Return (X, Y) of the center of cell containing provided text 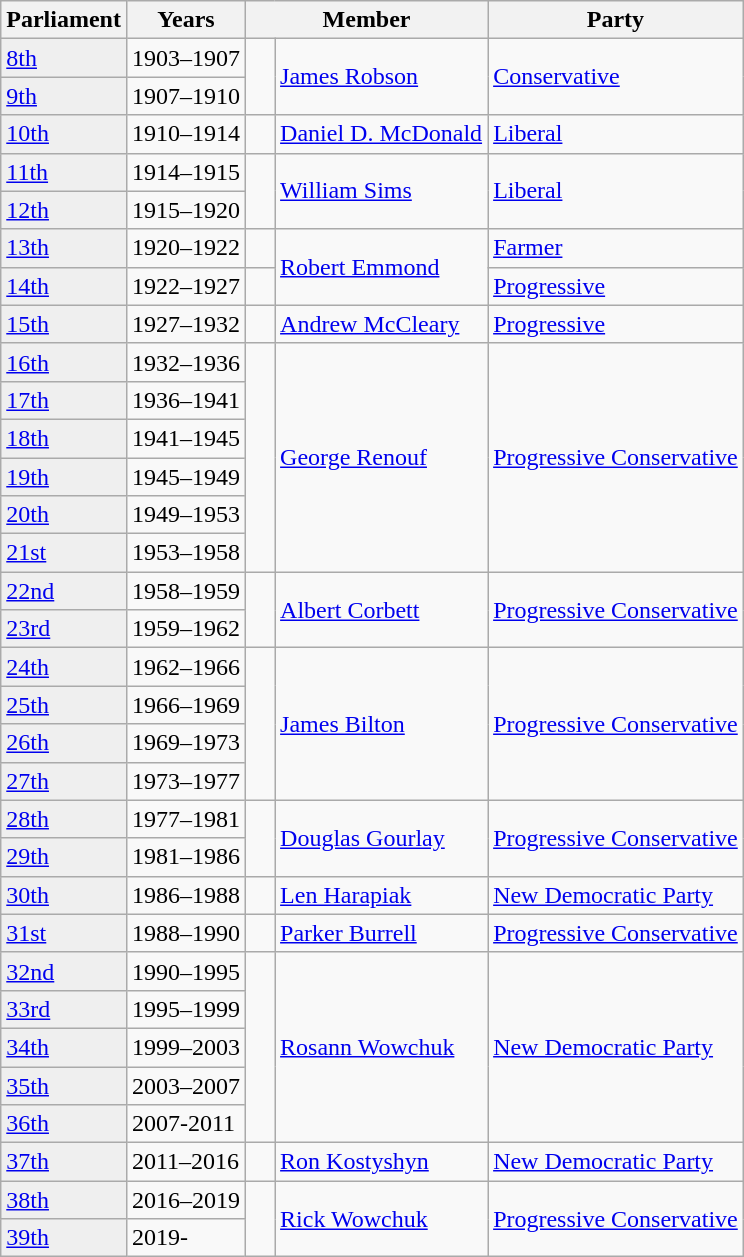
17th (64, 400)
James Robson (382, 77)
16th (64, 362)
2016–2019 (186, 1200)
14th (64, 286)
1920–1922 (186, 248)
30th (64, 895)
22nd (64, 591)
Parliament (64, 20)
2007-2011 (186, 1124)
1907–1910 (186, 96)
26th (64, 743)
Ron Kostyshyn (382, 1162)
1927–1932 (186, 324)
36th (64, 1124)
15th (64, 324)
1977–1981 (186, 819)
Daniel D. McDonald (382, 134)
1959–1962 (186, 629)
1910–1914 (186, 134)
24th (64, 667)
Farmer (616, 248)
Conservative (616, 77)
31st (64, 933)
38th (64, 1200)
28th (64, 819)
18th (64, 438)
Albert Corbett (382, 610)
1953–1958 (186, 553)
1973–1977 (186, 781)
20th (64, 515)
1981–1986 (186, 857)
James Bilton (382, 724)
1922–1927 (186, 286)
1966–1969 (186, 705)
William Sims (382, 191)
1903–1907 (186, 58)
Rosann Wowchuk (382, 1047)
1915–1920 (186, 210)
Rick Wowchuk (382, 1219)
10th (64, 134)
Party (616, 20)
9th (64, 96)
1949–1953 (186, 515)
Parker Burrell (382, 933)
1990–1995 (186, 971)
23rd (64, 629)
34th (64, 1047)
11th (64, 172)
27th (64, 781)
19th (64, 477)
1914–1915 (186, 172)
32nd (64, 971)
13th (64, 248)
1969–1973 (186, 743)
Years (186, 20)
Andrew McCleary (382, 324)
2003–2007 (186, 1085)
1941–1945 (186, 438)
Douglas Gourlay (382, 838)
1932–1936 (186, 362)
37th (64, 1162)
Robert Emmond (382, 267)
35th (64, 1085)
21st (64, 553)
1936–1941 (186, 400)
12th (64, 210)
George Renouf (382, 457)
1986–1988 (186, 895)
1945–1949 (186, 477)
Member (367, 20)
1999–2003 (186, 1047)
8th (64, 58)
2011–2016 (186, 1162)
1995–1999 (186, 1009)
33rd (64, 1009)
39th (64, 1238)
Len Harapiak (382, 895)
1988–1990 (186, 933)
1962–1966 (186, 667)
25th (64, 705)
29th (64, 857)
1958–1959 (186, 591)
2019- (186, 1238)
